Extract the [X, Y] coordinate from the center of the cell holding the provided text.  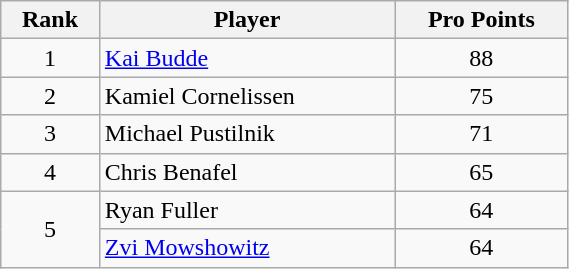
75 [482, 96]
Zvi Mowshowitz [246, 248]
Kai Budde [246, 58]
Kamiel Cornelissen [246, 96]
71 [482, 134]
Player [246, 20]
Pro Points [482, 20]
2 [50, 96]
3 [50, 134]
Rank [50, 20]
1 [50, 58]
65 [482, 172]
Chris Benafel [246, 172]
Michael Pustilnik [246, 134]
4 [50, 172]
5 [50, 229]
Ryan Fuller [246, 210]
88 [482, 58]
